Extract the [X, Y] coordinate from the center of the cell holding the provided text.  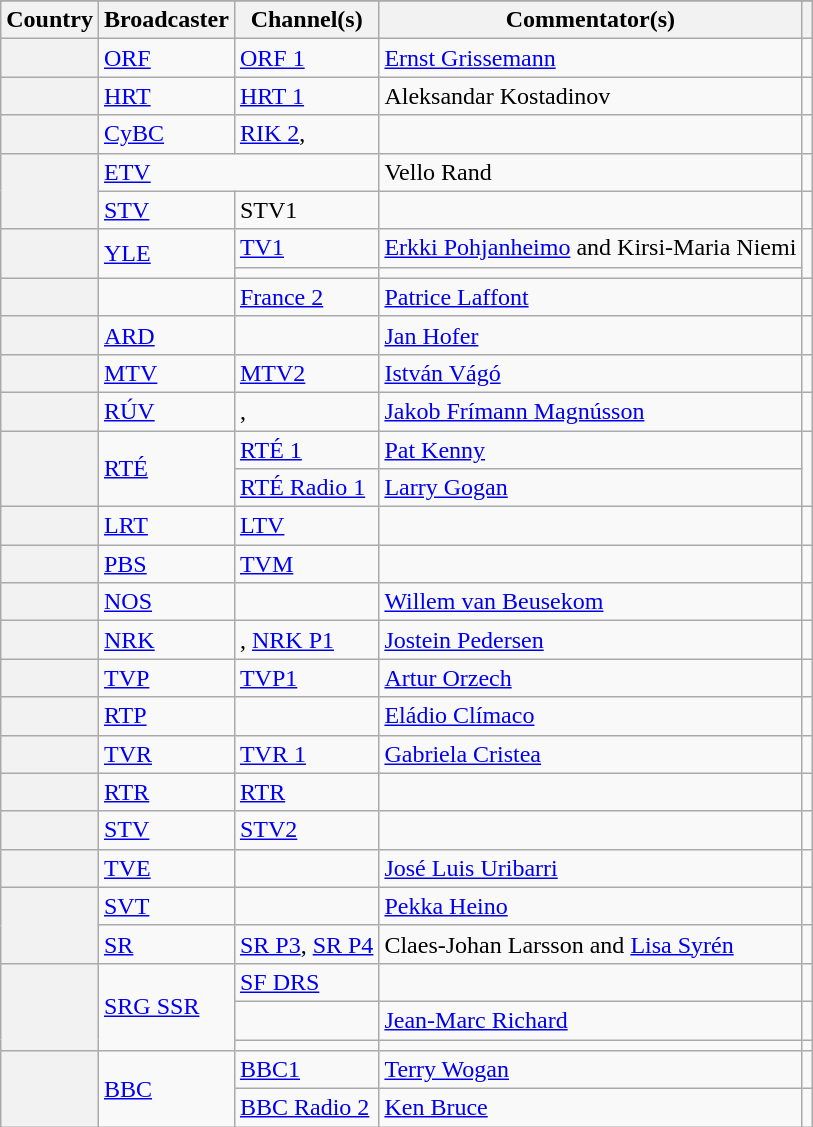
Larry Gogan [590, 488]
PBS [166, 564]
LTV [306, 526]
ARD [166, 335]
ORF 1 [306, 58]
ETV [238, 172]
Eládio Clímaco [590, 716]
BBC [166, 1089]
Erkki Pohjanheimo and Kirsi-Maria Niemi [590, 248]
, [306, 411]
HRT [166, 96]
TV1 [306, 248]
RTÉ [166, 468]
Pat Kenny [590, 449]
Jan Hofer [590, 335]
TVM [306, 564]
Pekka Heino [590, 906]
NOS [166, 602]
NRK [166, 640]
SF DRS [306, 982]
Jakob Frímann Magnússon [590, 411]
Broadcaster [166, 20]
RIK 2, [306, 134]
BBC1 [306, 1070]
Ken Bruce [590, 1108]
TVP1 [306, 678]
Jean-Marc Richard [590, 1020]
Vello Rand [590, 172]
RTÉ Radio 1 [306, 488]
RTÉ 1 [306, 449]
Artur Orzech [590, 678]
YLE [166, 254]
István Vágó [590, 373]
HRT 1 [306, 96]
MTV2 [306, 373]
Willem van Beusekom [590, 602]
BBC Radio 2 [306, 1108]
SR P3, SR P4 [306, 944]
France 2 [306, 297]
TVE [166, 868]
SR [166, 944]
LRT [166, 526]
STV2 [306, 830]
Claes-Johan Larsson and Lisa Syrén [590, 944]
Channel(s) [306, 20]
CyBC [166, 134]
Country [50, 20]
Gabriela Cristea [590, 754]
TVR [166, 754]
RTP [166, 716]
MTV [166, 373]
Aleksandar Kostadinov [590, 96]
RÚV [166, 411]
, NRK P1 [306, 640]
José Luis Uribarri [590, 868]
SVT [166, 906]
Commentator(s) [590, 20]
ORF [166, 58]
Ernst Grissemann [590, 58]
Patrice Laffont [590, 297]
SRG SSR [166, 1006]
STV1 [306, 210]
TVP [166, 678]
Terry Wogan [590, 1070]
TVR 1 [306, 754]
Jostein Pedersen [590, 640]
